From the cell containing the given text, extract its center point as [x, y] coordinate. 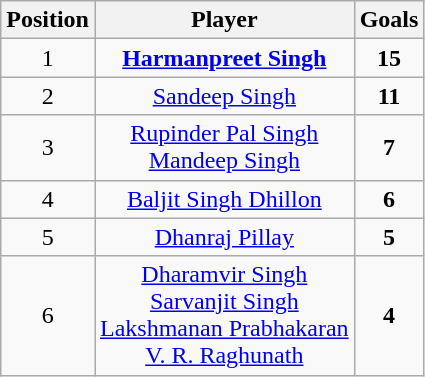
Sandeep Singh [224, 96]
Dharamvir Singh Sarvanjit Singh Lakshmanan Prabhakaran V. R. Raghunath [224, 316]
15 [389, 58]
Dhanraj Pillay [224, 237]
Harmanpreet Singh [224, 58]
Player [224, 20]
3 [48, 148]
Rupinder Pal SinghMandeep Singh [224, 148]
1 [48, 58]
Baljit Singh Dhillon [224, 199]
Position [48, 20]
7 [389, 148]
Goals [389, 20]
11 [389, 96]
2 [48, 96]
